Locate the cell with the specified text and output its (X, Y) center coordinate. 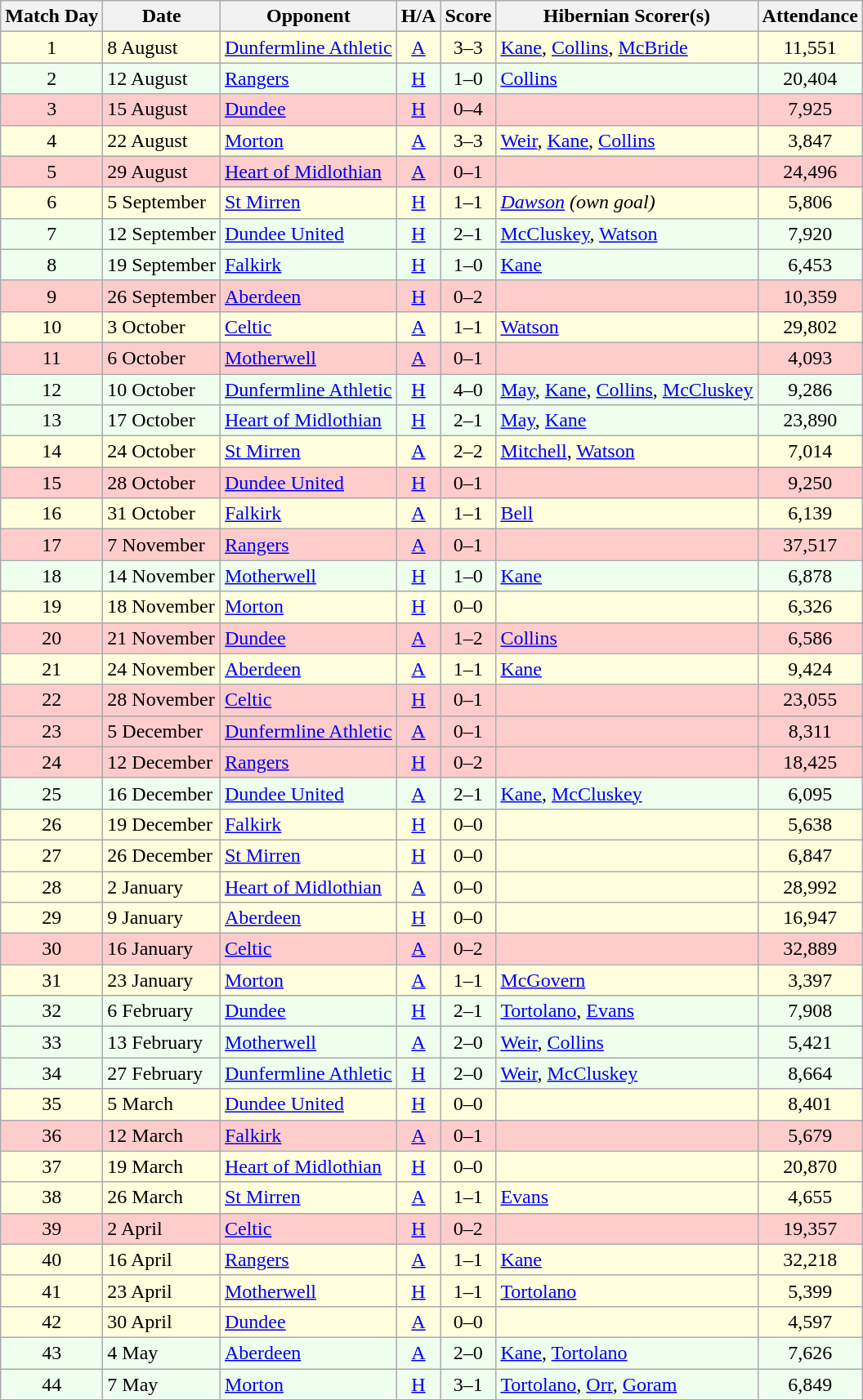
Mitchell, Watson (627, 452)
28,992 (810, 886)
10 (52, 327)
5,638 (810, 824)
McCluskey, Watson (627, 234)
21 November (162, 638)
31 (52, 980)
9 (52, 296)
5,399 (810, 1291)
6 (52, 203)
17 (52, 545)
16 April (162, 1260)
32 (52, 1011)
22 August (162, 140)
9,286 (810, 390)
19 December (162, 824)
3,397 (810, 980)
May, Kane (627, 421)
18 (52, 576)
5 December (162, 731)
28 November (162, 700)
24,496 (810, 172)
24 October (162, 452)
2 (52, 78)
2 April (162, 1228)
37,517 (810, 545)
5 March (162, 1104)
36 (52, 1135)
3,847 (810, 140)
20,404 (810, 78)
12 August (162, 78)
May, Kane, Collins, McCluskey (627, 390)
19 (52, 607)
18 November (162, 607)
6,095 (810, 793)
14 (52, 452)
18,425 (810, 762)
6,139 (810, 514)
13 (52, 421)
6 October (162, 358)
8 (52, 265)
7 May (162, 1384)
1–2 (468, 638)
16,947 (810, 918)
25 (52, 793)
2–2 (468, 452)
Weir, Kane, Collins (627, 140)
34 (52, 1073)
28 (52, 886)
7,014 (810, 452)
Tortolano, Orr, Goram (627, 1384)
16 January (162, 949)
Kane, Collins, McBride (627, 47)
Kane, Tortolano (627, 1353)
8,311 (810, 731)
35 (52, 1104)
31 October (162, 514)
Attendance (810, 16)
Watson (627, 327)
Weir, McCluskey (627, 1073)
6,586 (810, 638)
9 January (162, 918)
9,250 (810, 483)
Match Day (52, 16)
8,401 (810, 1104)
5 (52, 172)
6,847 (810, 855)
14 November (162, 576)
7 (52, 234)
30 April (162, 1322)
7 November (162, 545)
7,908 (810, 1011)
29,802 (810, 327)
Score (468, 16)
23,055 (810, 700)
11,551 (810, 47)
H/A (418, 16)
5 September (162, 203)
13 February (162, 1042)
7,626 (810, 1353)
Date (162, 16)
4,093 (810, 358)
4,597 (810, 1322)
24 (52, 762)
41 (52, 1291)
38 (52, 1197)
19 March (162, 1166)
8 August (162, 47)
15 (52, 483)
23 January (162, 980)
32,218 (810, 1260)
15 August (162, 109)
6,878 (810, 576)
6,453 (810, 265)
6,849 (810, 1384)
4–0 (468, 390)
2 January (162, 886)
26 (52, 824)
23 (52, 731)
24 November (162, 669)
4 (52, 140)
Tortolano (627, 1291)
Hibernian Scorer(s) (627, 16)
16 (52, 514)
8,664 (810, 1073)
17 October (162, 421)
3 October (162, 327)
McGovern (627, 980)
Tortolano, Evans (627, 1011)
12 (52, 390)
Weir, Collins (627, 1042)
12 December (162, 762)
20 (52, 638)
29 August (162, 172)
6,326 (810, 607)
5,421 (810, 1042)
37 (52, 1166)
27 (52, 855)
11 (52, 358)
3 (52, 109)
5,806 (810, 203)
9,424 (810, 669)
26 March (162, 1197)
6 February (162, 1011)
Opponent (308, 16)
20,870 (810, 1166)
42 (52, 1322)
5,679 (810, 1135)
Kane, McCluskey (627, 793)
4 May (162, 1353)
10 October (162, 390)
23 April (162, 1291)
28 October (162, 483)
26 December (162, 855)
39 (52, 1228)
7,925 (810, 109)
4,655 (810, 1197)
12 March (162, 1135)
0–4 (468, 109)
Evans (627, 1197)
29 (52, 918)
33 (52, 1042)
1 (52, 47)
26 September (162, 296)
Bell (627, 514)
32,889 (810, 949)
10,359 (810, 296)
Dawson (own goal) (627, 203)
43 (52, 1353)
7,920 (810, 234)
27 February (162, 1073)
12 September (162, 234)
16 December (162, 793)
19,357 (810, 1228)
30 (52, 949)
40 (52, 1260)
44 (52, 1384)
19 September (162, 265)
22 (52, 700)
3–1 (468, 1384)
21 (52, 669)
23,890 (810, 421)
